Search for the cell housing the specified text and yield its (x, y) center coordinate. 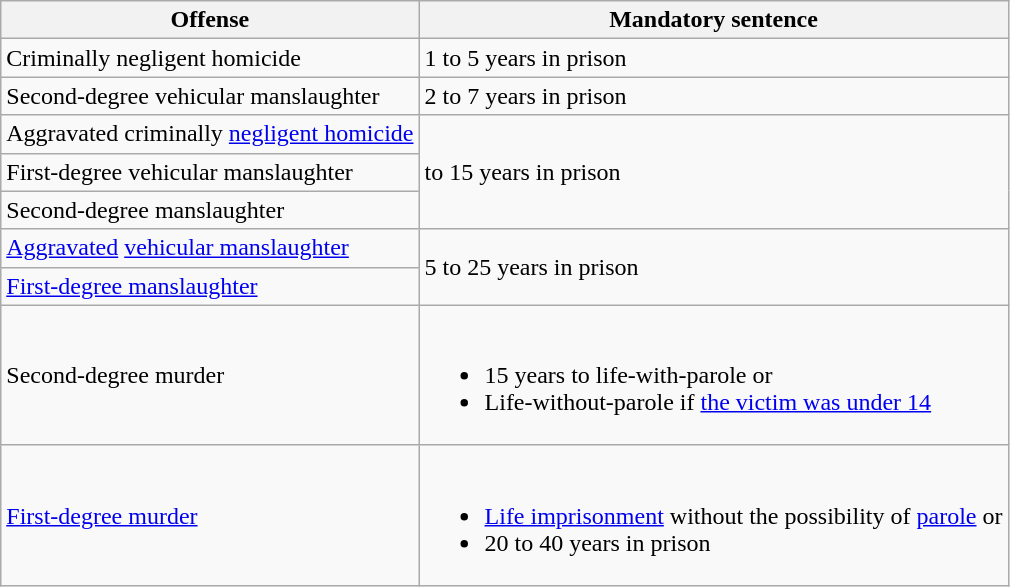
1 to 5 years in prison (714, 58)
First-degree vehicular manslaughter (210, 172)
Criminally negligent homicide (210, 58)
Second-degree vehicular manslaughter (210, 96)
5 to 25 years in prison (714, 267)
First-degree murder (210, 515)
First-degree manslaughter (210, 286)
Aggravated vehicular manslaughter (210, 248)
Second-degree manslaughter (210, 210)
to 15 years in prison (714, 172)
2 to 7 years in prison (714, 96)
Offense (210, 20)
Life imprisonment without the possibility of parole or20 to 40 years in prison (714, 515)
15 years to life-with-parole orLife-without-parole if the victim was under 14 (714, 375)
Mandatory sentence (714, 20)
Aggravated criminally negligent homicide (210, 134)
Second-degree murder (210, 375)
